Return the (x, y) coordinate for the center point of the cell that contains the specified text.  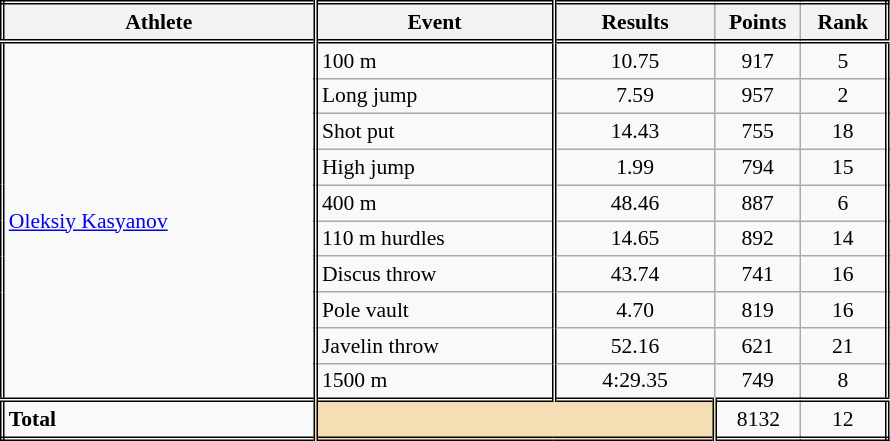
4.70 (635, 310)
10.75 (635, 60)
2 (844, 96)
Results (635, 22)
8132 (758, 420)
957 (758, 96)
5 (844, 60)
917 (758, 60)
Rank (844, 22)
892 (758, 239)
Long jump (434, 96)
755 (758, 132)
Discus throw (434, 275)
6 (844, 203)
Points (758, 22)
14 (844, 239)
Total (158, 420)
52.16 (635, 346)
1500 m (434, 382)
819 (758, 310)
749 (758, 382)
Shot put (434, 132)
7.59 (635, 96)
8 (844, 382)
100 m (434, 60)
110 m hurdles (434, 239)
Pole vault (434, 310)
Athlete (158, 22)
14.43 (635, 132)
High jump (434, 168)
21 (844, 346)
4:29.35 (635, 382)
48.46 (635, 203)
621 (758, 346)
12 (844, 420)
Event (434, 22)
43.74 (635, 275)
15 (844, 168)
Javelin throw (434, 346)
887 (758, 203)
400 m (434, 203)
1.99 (635, 168)
794 (758, 168)
741 (758, 275)
14.65 (635, 239)
18 (844, 132)
Oleksiy Kasyanov (158, 220)
